Provide the (X, Y) coordinate of the cell's center where the given text is located.  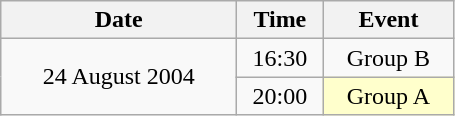
Date (119, 20)
Group B (388, 58)
16:30 (280, 58)
Group A (388, 96)
Time (280, 20)
Event (388, 20)
24 August 2004 (119, 77)
20:00 (280, 96)
